Find where the given text appears and provide that cell's center as [x, y] coordinate. 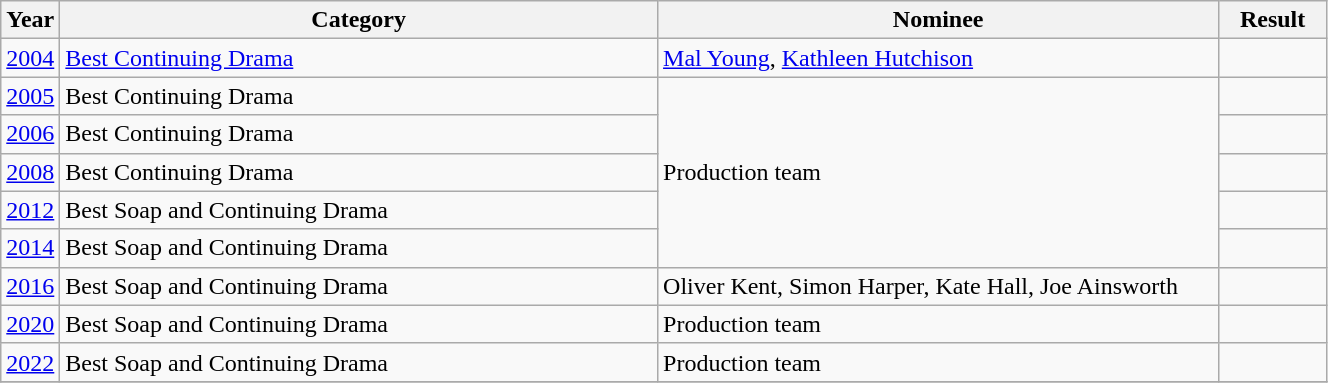
2008 [30, 172]
Year [30, 20]
Oliver Kent, Simon Harper, Kate Hall, Joe Ainsworth [938, 286]
2004 [30, 58]
2014 [30, 248]
Result [1273, 20]
2006 [30, 134]
2016 [30, 286]
2022 [30, 362]
Nominee [938, 20]
2020 [30, 324]
Mal Young, Kathleen Hutchison [938, 58]
2012 [30, 210]
Category [359, 20]
2005 [30, 96]
